Detect which cell encompasses the target text, then output its (x, y) center coordinate. 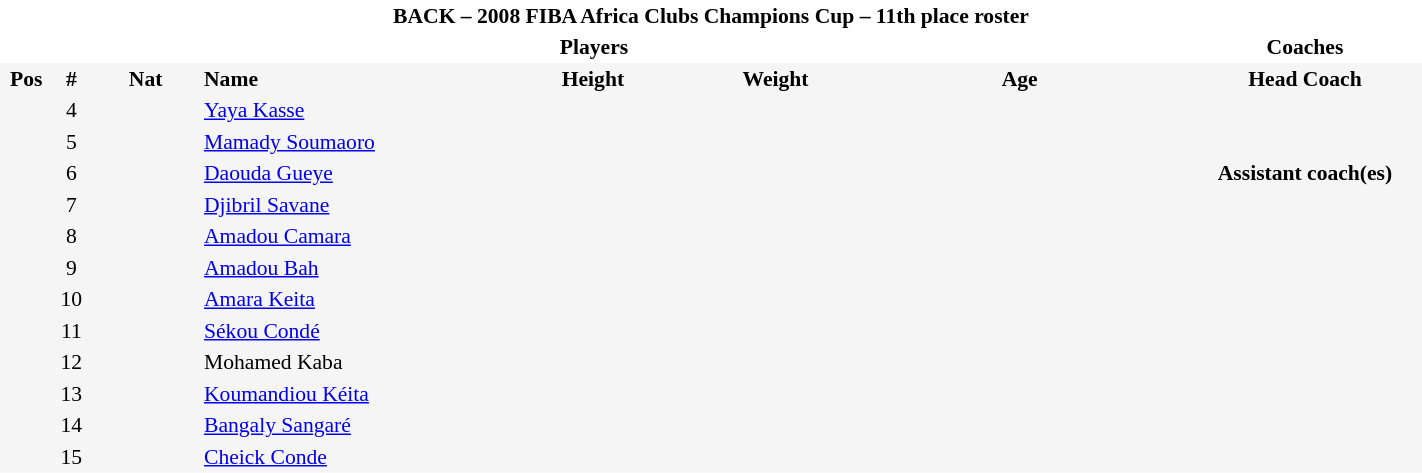
8 (71, 236)
Sékou Condé (344, 331)
Amadou Bah (344, 268)
Koumandiou Kéita (344, 394)
5 (71, 142)
Height (592, 79)
6 (71, 174)
# (71, 79)
BACK – 2008 FIBA Africa Clubs Champions Cup – 11th place roster (711, 16)
4 (71, 110)
Cheick Conde (344, 457)
Head Coach (1305, 79)
Amadou Camara (344, 236)
Age (1020, 79)
14 (71, 426)
12 (71, 362)
Mohamed Kaba (344, 362)
Daouda Gueye (344, 174)
Players (594, 48)
7 (71, 205)
Yaya Kasse (344, 110)
13 (71, 394)
Pos (26, 79)
Name (344, 79)
9 (71, 268)
Djibril Savane (344, 205)
Amara Keita (344, 300)
Bangaly Sangaré (344, 426)
10 (71, 300)
Nat (146, 79)
15 (71, 457)
11 (71, 331)
Weight (776, 79)
Assistant coach(es) (1305, 174)
Mamady Soumaoro (344, 142)
Coaches (1305, 48)
